Output the (x, y) coordinate of the center of the cell containing the given text.  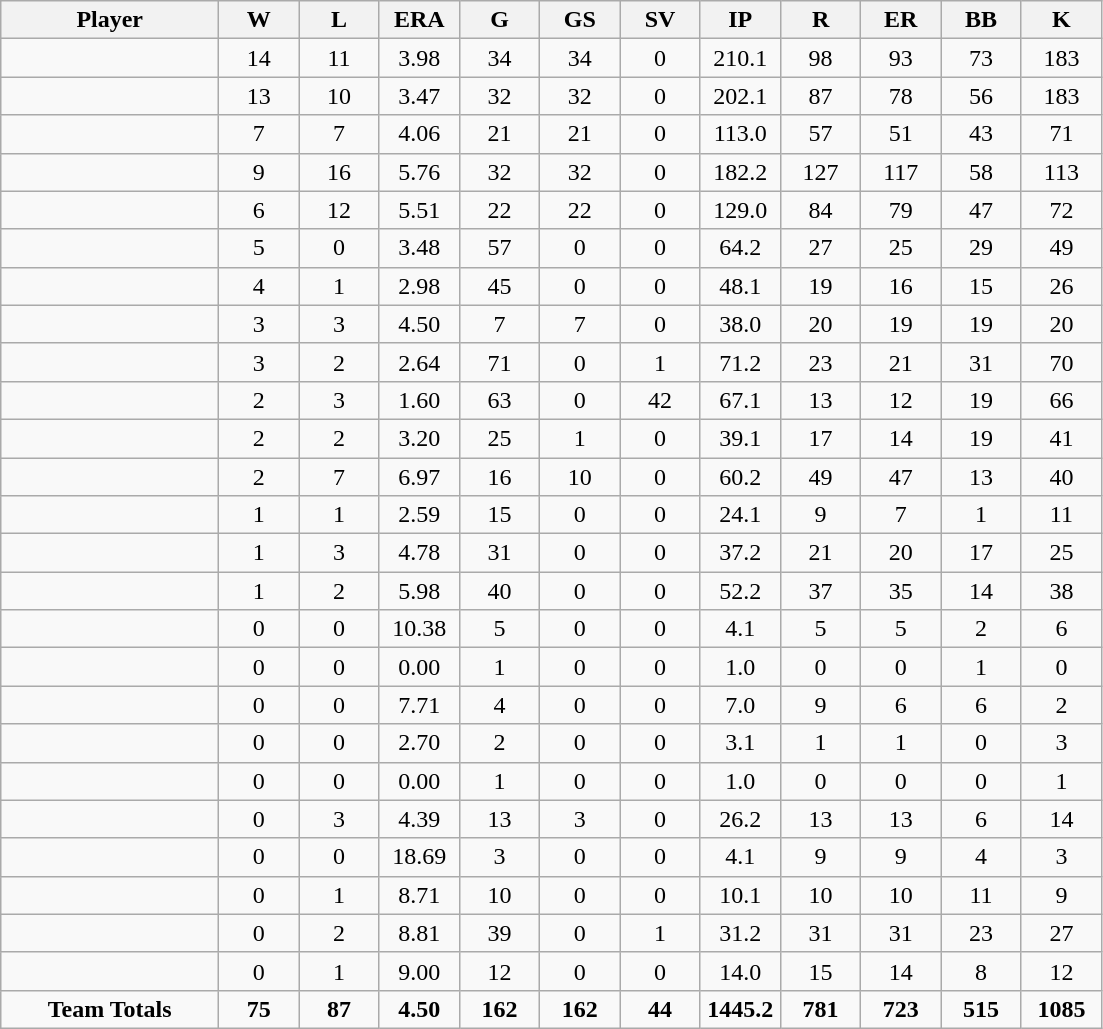
39 (499, 933)
29 (981, 248)
5.51 (419, 210)
2.70 (419, 743)
3.98 (419, 58)
72 (1061, 210)
35 (901, 591)
3.20 (419, 438)
5.98 (419, 591)
38 (1061, 591)
3.1 (740, 743)
Team Totals (110, 1009)
SV (660, 20)
78 (901, 96)
210.1 (740, 58)
6.97 (419, 477)
W (259, 20)
63 (499, 400)
7.0 (740, 705)
Player (110, 20)
1.60 (419, 400)
51 (901, 134)
117 (901, 172)
182.2 (740, 172)
2.98 (419, 286)
3.48 (419, 248)
58 (981, 172)
45 (499, 286)
41 (1061, 438)
24.1 (740, 515)
44 (660, 1009)
66 (1061, 400)
G (499, 20)
9.00 (419, 971)
71.2 (740, 362)
4.78 (419, 553)
BB (981, 20)
129.0 (740, 210)
43 (981, 134)
4.39 (419, 819)
67.1 (740, 400)
93 (901, 58)
202.1 (740, 96)
2.64 (419, 362)
8 (981, 971)
113.0 (740, 134)
42 (660, 400)
8.81 (419, 933)
GS (580, 20)
14.0 (740, 971)
ER (901, 20)
70 (1061, 362)
18.69 (419, 857)
48.1 (740, 286)
723 (901, 1009)
73 (981, 58)
2.59 (419, 515)
1085 (1061, 1009)
10.38 (419, 629)
37 (820, 591)
127 (820, 172)
52.2 (740, 591)
IP (740, 20)
38.0 (740, 324)
1445.2 (740, 1009)
781 (820, 1009)
79 (901, 210)
75 (259, 1009)
64.2 (740, 248)
37.2 (740, 553)
113 (1061, 172)
3.47 (419, 96)
4.06 (419, 134)
26 (1061, 286)
8.71 (419, 895)
31.2 (740, 933)
26.2 (740, 819)
ERA (419, 20)
60.2 (740, 477)
L (339, 20)
R (820, 20)
5.76 (419, 172)
K (1061, 20)
84 (820, 210)
515 (981, 1009)
7.71 (419, 705)
39.1 (740, 438)
10.1 (740, 895)
98 (820, 58)
56 (981, 96)
